Scan for the cell matching the given text and deliver its [x, y] coordinate at center. 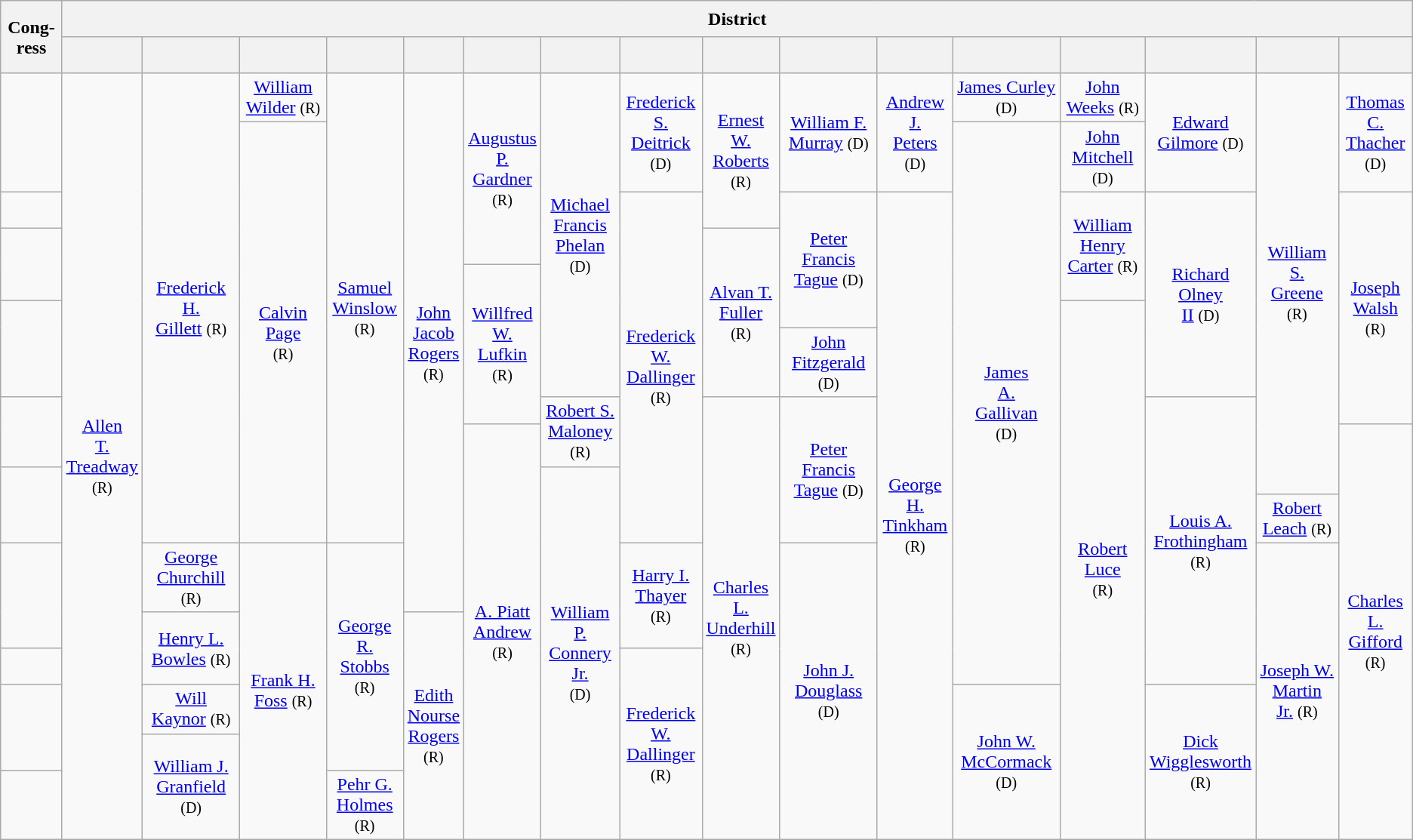
Joseph W.MartinJr. (R) [1298, 691]
John W.McCormack(D) [1006, 762]
John Fitzgerald (D) [829, 362]
John Weeks (R) [1102, 98]
John J.Douglass(D) [829, 691]
EdithNourseRogers(R) [433, 726]
CharlesL.Gifford(R) [1375, 632]
JosephWalsh(R) [1375, 308]
Alvan T.Fuller(R) [741, 312]
DickWigglesworth(R) [1200, 762]
WilliamHenryCarter (R) [1102, 246]
SamuelWinslow(R) [365, 308]
Henry L.Bowles (R) [190, 648]
George Churchill (R) [190, 577]
Robert Leach (R) [1298, 518]
James Curley (D) [1006, 98]
GeorgeH.Tinkham(R) [915, 515]
William P.Connery Jr.(D) [580, 653]
AllenT.Treadway(R) [102, 457]
JohnJacobRogers(R) [433, 343]
Louis A.Frothingham(R) [1200, 540]
Will Kaynor (R) [190, 709]
Robert S.Maloney (R) [580, 432]
Frank H.Foss (R) [283, 691]
Pehr G.Holmes (R) [365, 805]
AugustusP.Gardner(R) [503, 169]
Andrew J.Peters (D) [915, 133]
CalvinPage(R) [283, 332]
MichaelFrancisPhelan(D) [580, 235]
EdwardGilmore (D) [1200, 133]
WillfredW.Lufkin(R) [503, 344]
William S.Greene(R) [1298, 284]
RobertLuce(R) [1102, 570]
District [737, 19]
Thomas C.Thacher (D) [1375, 133]
John Mitchell (D) [1102, 157]
JamesA.Gallivan(D) [1006, 403]
Frederick S.Deitrick (D) [661, 133]
William Wilder (R) [283, 98]
George R.Stobbs (R) [365, 657]
Cong­ress [32, 37]
William J.Granfield (D) [190, 786]
William F.Murray (D) [829, 133]
Harry I.Thayer (R) [661, 595]
Frederick H.Gillett (R) [190, 308]
ErnestW.Roberts(R) [741, 151]
RichardOlneyII (D) [1200, 294]
CharlesL.Underhill(R) [741, 618]
A. PiattAndrew(R) [503, 632]
